Detect which cell encompasses the target text, then output its [x, y] center coordinate. 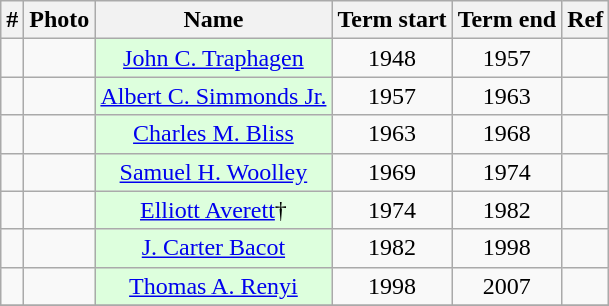
1969 [392, 172]
2007 [507, 286]
J. Carter Bacot [214, 248]
1968 [507, 134]
Name [214, 20]
Term start [392, 20]
Samuel H. Woolley [214, 172]
Elliott Averett† [214, 210]
1948 [392, 58]
Ref [586, 20]
Photo [60, 20]
Charles M. Bliss [214, 134]
Albert C. Simmonds Jr. [214, 96]
John C. Traphagen [214, 58]
# [12, 20]
Term end [507, 20]
Thomas A. Renyi [214, 286]
